Return [x, y] of the center of cell containing provided text 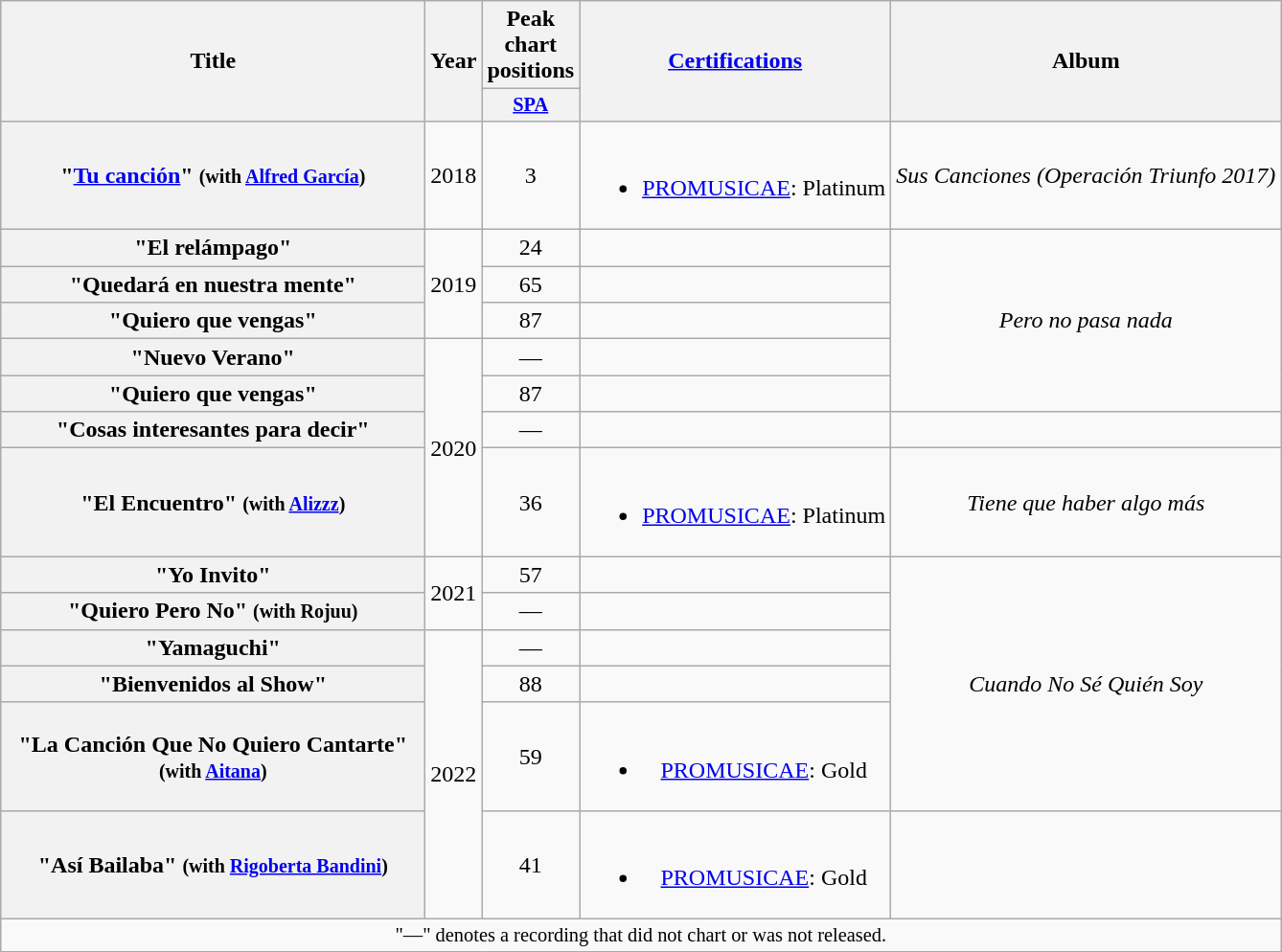
Cuando No Sé Quién Soy [1087, 684]
"Yamaguchi" [213, 647]
2018 [454, 174]
41 [531, 864]
"Cosas interesantes para decir" [213, 430]
2019 [454, 284]
24 [531, 248]
"—" denotes a recording that did not chart or was not released. [641, 935]
2021 [454, 593]
Pero no pasa nada [1087, 321]
"El Encuentro" (with Alizzz) [213, 502]
Sus Canciones (Operación Triunfo 2017) [1087, 174]
2020 [454, 448]
"Nuevo Verano" [213, 357]
65 [531, 284]
"Yo Invito" [213, 575]
Album [1087, 61]
2022 [454, 774]
Tiene que haber algo más [1087, 502]
88 [531, 684]
36 [531, 502]
3 [531, 174]
"Así Bailaba" (with Rigoberta Bandini) [213, 864]
"El relámpago" [213, 248]
Title [213, 61]
"Tu canción" (with Alfred García) [213, 174]
Year [454, 61]
57 [531, 575]
"La Canción Que No Quiero Cantarte" (with Aitana) [213, 757]
"Quiero Pero No" (with Rojuu) [213, 611]
SPA [531, 105]
"Bienvenidos al Show" [213, 684]
"Quedará en nuestra mente" [213, 284]
Peak chart positions [531, 45]
Certifications [736, 61]
59 [531, 757]
